Pinpoint the cell where the given text exists, returning its (X, Y) midpoint coordinate. 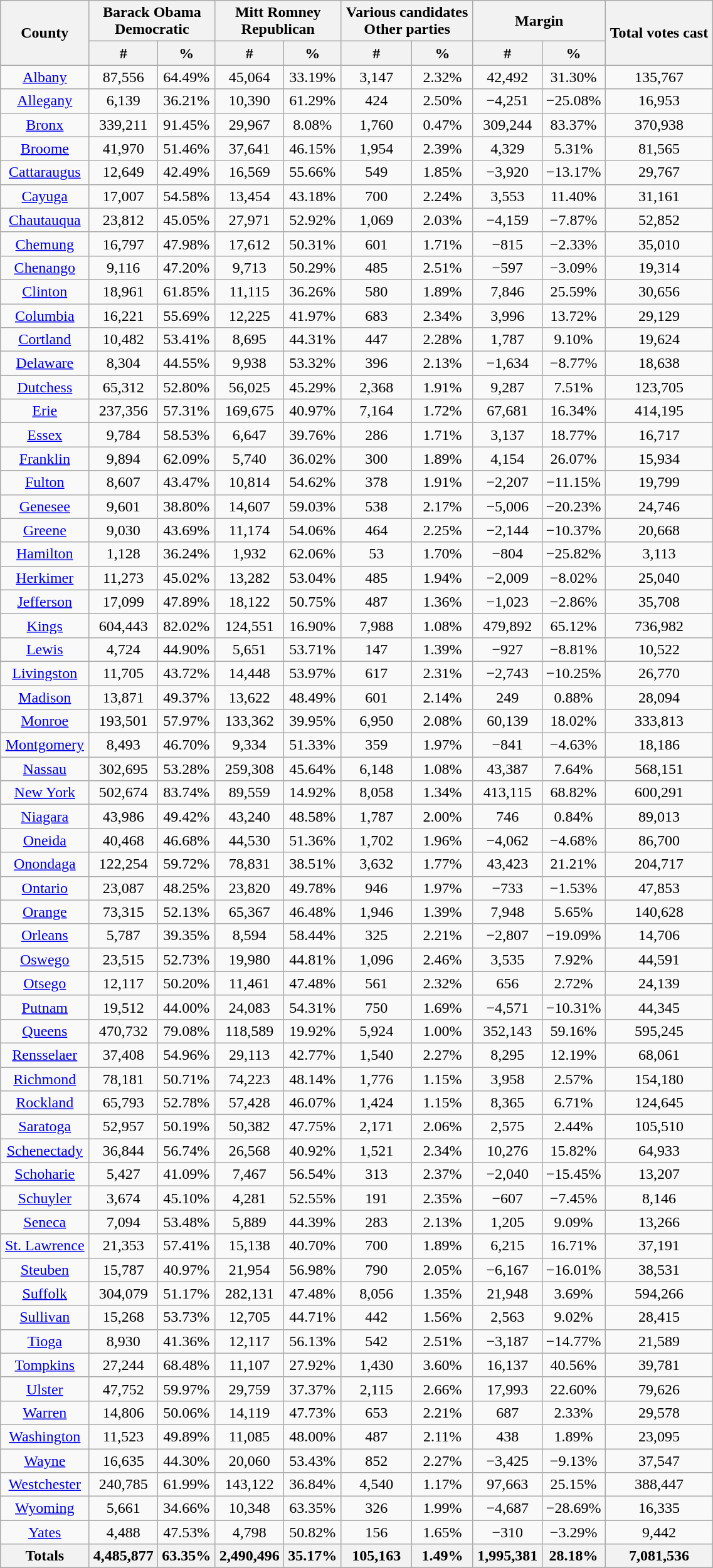
40.56% (573, 1365)
52.73% (187, 959)
283 (376, 1222)
7,988 (376, 625)
2.25% (443, 530)
2.72% (573, 983)
Essex (45, 435)
438 (507, 1436)
52,852 (659, 220)
41,970 (124, 149)
−8.81% (573, 649)
16,221 (124, 315)
14.92% (312, 793)
2.28% (443, 340)
58.44% (312, 936)
−28.69% (573, 1508)
852 (376, 1461)
9,938 (250, 363)
43.72% (187, 673)
8,295 (507, 1055)
595,245 (659, 1031)
23,820 (250, 888)
Schoharie (45, 1174)
3,996 (507, 315)
Onondaga (45, 864)
65,312 (124, 387)
8,695 (250, 340)
10,390 (250, 101)
12,649 (124, 172)
52.92% (312, 220)
21.21% (573, 864)
16,635 (124, 1461)
39.35% (187, 936)
19,799 (659, 483)
38,531 (659, 1270)
13,207 (659, 1174)
Saratoga (45, 1127)
28,415 (659, 1317)
11,461 (250, 983)
2.31% (443, 673)
39,781 (659, 1365)
1,069 (376, 220)
26.07% (573, 459)
140,628 (659, 912)
48.49% (312, 698)
3,632 (376, 864)
47.75% (312, 1127)
27.92% (312, 1365)
542 (376, 1341)
4,798 (250, 1532)
68.48% (187, 1365)
29,578 (659, 1413)
388,447 (659, 1485)
73,315 (124, 912)
2.06% (443, 1127)
359 (376, 745)
87,556 (124, 77)
45.02% (187, 578)
−2,144 (507, 530)
105,163 (376, 1556)
19,980 (250, 959)
9,784 (124, 435)
25.15% (573, 1485)
53.04% (312, 578)
300 (376, 459)
18,961 (124, 291)
−20.23% (573, 506)
Hamilton (45, 554)
1,995,381 (507, 1556)
54.58% (187, 196)
502,674 (124, 793)
43.69% (187, 530)
21,954 (250, 1270)
191 (376, 1198)
−10.37% (573, 530)
2,368 (376, 387)
14,119 (250, 1413)
11,107 (250, 1365)
13,622 (250, 698)
48.00% (312, 1436)
11,523 (124, 1436)
−3,425 (507, 1461)
68.82% (573, 793)
5,924 (376, 1031)
Broome (45, 149)
2.00% (443, 817)
−3.29% (573, 1532)
Chemung (45, 244)
9,287 (507, 387)
−2,207 (507, 483)
47.98% (187, 244)
9,442 (659, 1532)
23,812 (124, 220)
1,932 (250, 554)
Rensselaer (45, 1055)
Schenectady (45, 1151)
26,770 (659, 673)
746 (507, 817)
51.46% (187, 149)
49.42% (187, 817)
18,122 (250, 602)
580 (376, 291)
50.20% (187, 983)
946 (376, 888)
2.17% (443, 506)
18.77% (573, 435)
2.57% (573, 1079)
27,244 (124, 1365)
56,025 (250, 387)
9.10% (573, 340)
51.17% (187, 1294)
44.90% (187, 649)
2,563 (507, 1317)
45.29% (312, 387)
11,705 (124, 673)
6,950 (376, 721)
23,095 (659, 1436)
53.73% (187, 1317)
37,547 (659, 1461)
89,559 (250, 793)
24,746 (659, 506)
604,443 (124, 625)
143,122 (250, 1485)
Steuben (45, 1270)
37,191 (659, 1246)
7.64% (573, 769)
−7.45% (573, 1198)
49.37% (187, 698)
6,215 (507, 1246)
52,957 (124, 1127)
19,624 (659, 340)
1,430 (376, 1365)
43,986 (124, 817)
St. Lawrence (45, 1246)
2,490,496 (250, 1556)
54.06% (312, 530)
Herkimer (45, 578)
−7.87% (573, 220)
−10.31% (573, 1007)
24,139 (659, 983)
16,137 (507, 1365)
46.70% (187, 745)
2.11% (443, 1436)
Sullivan (45, 1317)
16.34% (573, 411)
12,225 (250, 315)
617 (376, 673)
25,040 (659, 578)
−2.86% (573, 602)
42.49% (187, 172)
County (45, 33)
89,013 (659, 817)
2.39% (443, 149)
83.74% (187, 793)
−4.68% (573, 840)
17,993 (507, 1389)
50.75% (312, 602)
19,512 (124, 1007)
28,094 (659, 698)
79,626 (659, 1389)
16,797 (124, 244)
656 (507, 983)
83.37% (573, 125)
8,365 (507, 1103)
2.37% (443, 1174)
Columbia (45, 315)
Fulton (45, 483)
5,661 (124, 1508)
10,814 (250, 483)
Kings (45, 625)
−4,687 (507, 1508)
13,266 (659, 1222)
304,079 (124, 1294)
40,468 (124, 840)
9,601 (124, 506)
50,382 (250, 1127)
−4,251 (507, 101)
5.65% (573, 912)
46.48% (312, 912)
50.19% (187, 1127)
44.00% (187, 1007)
46.68% (187, 840)
−4,571 (507, 1007)
2,171 (376, 1127)
Westchester (45, 1485)
1.49% (443, 1556)
Livingston (45, 673)
Queens (45, 1031)
11,085 (250, 1436)
53.32% (312, 363)
2.08% (443, 721)
1,946 (376, 912)
29,113 (250, 1055)
45,064 (250, 77)
Richmond (45, 1079)
−2,009 (507, 578)
Tioga (45, 1341)
42,492 (507, 77)
147 (376, 649)
16,717 (659, 435)
1.70% (443, 554)
7.92% (573, 959)
Tompkins (45, 1365)
41.09% (187, 1174)
1,760 (376, 125)
156 (376, 1532)
47,853 (659, 888)
12,705 (250, 1317)
52.78% (187, 1103)
10,276 (507, 1151)
53.48% (187, 1222)
Niagara (45, 817)
122,254 (124, 864)
Albany (45, 77)
2,575 (507, 1127)
44.81% (312, 959)
9,713 (250, 268)
8.08% (312, 125)
16,953 (659, 101)
13,282 (250, 578)
1.85% (443, 172)
61.85% (187, 291)
561 (376, 983)
53.28% (187, 769)
370,938 (659, 125)
5,889 (250, 1222)
Otsego (45, 983)
1,096 (376, 959)
Orange (45, 912)
Monroe (45, 721)
3,674 (124, 1198)
Totals (45, 1556)
58.53% (187, 435)
5,427 (124, 1174)
Washington (45, 1436)
53.41% (187, 340)
−3.09% (573, 268)
43,423 (507, 864)
21,353 (124, 1246)
2.66% (443, 1389)
21,948 (507, 1294)
3,958 (507, 1079)
15,268 (124, 1317)
1.94% (443, 578)
57.41% (187, 1246)
Suffolk (45, 1294)
154,180 (659, 1079)
Yates (45, 1532)
86,700 (659, 840)
−2,743 (507, 673)
13.72% (573, 315)
237,356 (124, 411)
8,058 (376, 793)
42.77% (312, 1055)
−2.33% (573, 244)
46.15% (312, 149)
568,151 (659, 769)
1,424 (376, 1103)
538 (376, 506)
54.31% (312, 1007)
56.54% (312, 1174)
3,137 (507, 435)
61.99% (187, 1485)
1,776 (376, 1079)
40.92% (312, 1151)
Putnam (45, 1007)
3,147 (376, 77)
53.97% (312, 673)
−804 (507, 554)
0.84% (573, 817)
Cortland (45, 340)
−9.13% (573, 1461)
21,589 (659, 1341)
13,871 (124, 698)
43.18% (312, 196)
−13.17% (573, 172)
17,612 (250, 244)
−15.45% (573, 1174)
51.36% (312, 840)
1,540 (376, 1055)
4,488 (124, 1532)
37.37% (312, 1389)
35.17% (312, 1556)
34.66% (187, 1508)
Ontario (45, 888)
52.13% (187, 912)
594,266 (659, 1294)
1,702 (376, 840)
Oswego (45, 959)
1.72% (443, 411)
Oneida (45, 840)
27,971 (250, 220)
45.05% (187, 220)
−6,167 (507, 1270)
Total votes cast (659, 33)
124,645 (659, 1103)
Wayne (45, 1461)
2,115 (376, 1389)
57.97% (187, 721)
81,565 (659, 149)
50.82% (312, 1532)
Nassau (45, 769)
4,154 (507, 459)
3,553 (507, 196)
352,143 (507, 1031)
Mitt RomneyRepublican (278, 21)
414,195 (659, 411)
20,060 (250, 1461)
49.89% (187, 1436)
−5,006 (507, 506)
Cayuga (45, 196)
39.95% (312, 721)
9.02% (573, 1317)
44,345 (659, 1007)
8,056 (376, 1294)
8,304 (124, 363)
35,010 (659, 244)
56.98% (312, 1270)
479,892 (507, 625)
59.03% (312, 506)
38.80% (187, 506)
29,129 (659, 315)
−815 (507, 244)
39.76% (312, 435)
17,007 (124, 196)
13,454 (250, 196)
−11.15% (573, 483)
15,934 (659, 459)
3.69% (573, 1294)
47.20% (187, 268)
413,115 (507, 793)
135,767 (659, 77)
59.72% (187, 864)
Clinton (45, 291)
18.02% (573, 721)
7,094 (124, 1222)
11,115 (250, 291)
53.43% (312, 1461)
1,954 (376, 149)
−4,159 (507, 220)
43.47% (187, 483)
48.14% (312, 1079)
Allegany (45, 101)
40.70% (312, 1246)
Margin (539, 21)
Various candidatesOther parties (408, 21)
−25.82% (573, 554)
5,740 (250, 459)
19.92% (312, 1031)
Cattaraugus (45, 172)
29,767 (659, 172)
50.29% (312, 268)
44.71% (312, 1317)
48.25% (187, 888)
1.34% (443, 793)
16,335 (659, 1508)
47.53% (187, 1532)
New York (45, 793)
2.35% (443, 1198)
Barack ObamaDemocratic (152, 21)
59.97% (187, 1389)
59.16% (573, 1031)
Chenango (45, 268)
55.66% (312, 172)
43,240 (250, 817)
61.29% (312, 101)
44,591 (659, 959)
4,540 (376, 1485)
47.89% (187, 602)
249 (507, 698)
11,273 (124, 578)
44.55% (187, 363)
339,211 (124, 125)
97,663 (507, 1485)
302,695 (124, 769)
78,831 (250, 864)
3.60% (443, 1365)
Delaware (45, 363)
−2,807 (507, 936)
41.36% (187, 1341)
240,785 (124, 1485)
36.84% (312, 1485)
53 (376, 554)
31.30% (573, 77)
14,806 (124, 1413)
15,138 (250, 1246)
9,894 (124, 459)
1.69% (443, 1007)
24,083 (250, 1007)
54.96% (187, 1055)
9.09% (573, 1222)
3,113 (659, 554)
15,787 (124, 1270)
3,535 (507, 959)
Dutchess (45, 387)
7,948 (507, 912)
46.07% (312, 1103)
464 (376, 530)
62.09% (187, 459)
124,551 (250, 625)
204,717 (659, 864)
52.55% (312, 1198)
51.33% (312, 745)
2.50% (443, 101)
45.10% (187, 1198)
16.71% (573, 1246)
31,161 (659, 196)
56.74% (187, 1151)
10,482 (124, 340)
133,362 (250, 721)
Greene (45, 530)
14,706 (659, 936)
44.39% (312, 1222)
45.64% (312, 769)
7,164 (376, 411)
1,205 (507, 1222)
64.49% (187, 77)
25.59% (573, 291)
2.24% (443, 196)
26,568 (250, 1151)
790 (376, 1270)
1,128 (124, 554)
Bronx (45, 125)
1,521 (376, 1151)
36.26% (312, 291)
10,522 (659, 649)
Genesee (45, 506)
−10.25% (573, 673)
78,181 (124, 1079)
8,146 (659, 1198)
7,467 (250, 1174)
447 (376, 340)
47.73% (312, 1413)
2.03% (443, 220)
8,493 (124, 745)
8,607 (124, 483)
2.44% (573, 1127)
−3,920 (507, 172)
−607 (507, 1198)
48.58% (312, 817)
16,569 (250, 172)
−841 (507, 745)
65,793 (124, 1103)
9,030 (124, 530)
282,131 (250, 1294)
123,705 (659, 387)
18,186 (659, 745)
396 (376, 363)
Seneca (45, 1222)
52.80% (187, 387)
1.77% (443, 864)
37,641 (250, 149)
44.31% (312, 340)
653 (376, 1413)
11.40% (573, 196)
1.17% (443, 1485)
2.05% (443, 1270)
2.14% (443, 698)
Schuyler (45, 1198)
62.06% (312, 554)
Ulster (45, 1389)
1.35% (443, 1294)
7,081,536 (659, 1556)
Orleans (45, 936)
−310 (507, 1532)
Wyoming (45, 1508)
44,530 (250, 840)
8,594 (250, 936)
−3,187 (507, 1341)
5,651 (250, 649)
−733 (507, 888)
91.45% (187, 125)
0.47% (443, 125)
4,485,877 (124, 1556)
18,638 (659, 363)
−1,634 (507, 363)
65,367 (250, 912)
−8.02% (573, 578)
7,846 (507, 291)
37,408 (124, 1055)
309,244 (507, 125)
10,348 (250, 1508)
424 (376, 101)
118,589 (250, 1031)
29,759 (250, 1389)
60,139 (507, 721)
36.21% (187, 101)
36.24% (187, 554)
105,510 (659, 1127)
1.65% (443, 1532)
6,647 (250, 435)
9,116 (124, 268)
333,813 (659, 721)
750 (376, 1007)
64,933 (659, 1151)
313 (376, 1174)
5,787 (124, 936)
−597 (507, 268)
36.02% (312, 459)
Lewis (45, 649)
67,681 (507, 411)
1.36% (443, 602)
50.31% (312, 244)
470,732 (124, 1031)
169,675 (250, 411)
47,752 (124, 1389)
56.13% (312, 1341)
−14.77% (573, 1341)
1.56% (443, 1317)
14,448 (250, 673)
−19.09% (573, 936)
1.99% (443, 1508)
57,428 (250, 1103)
−25.08% (573, 101)
44.30% (187, 1461)
0.88% (573, 698)
Warren (45, 1413)
35,708 (659, 602)
378 (376, 483)
65.12% (573, 625)
259,308 (250, 769)
1.96% (443, 840)
16.90% (312, 625)
11,174 (250, 530)
325 (376, 936)
4,329 (507, 149)
736,982 (659, 625)
Madison (45, 698)
−16.01% (573, 1270)
4,281 (250, 1198)
−2,040 (507, 1174)
Franklin (45, 459)
2.46% (443, 959)
55.69% (187, 315)
79.08% (187, 1031)
5.31% (573, 149)
49.78% (312, 888)
7.51% (573, 387)
12.19% (573, 1055)
20,668 (659, 530)
−8.77% (573, 363)
50.06% (187, 1413)
43,387 (507, 769)
−4,062 (507, 840)
−4.63% (573, 745)
50.71% (187, 1079)
−927 (507, 649)
57.31% (187, 411)
14,607 (250, 506)
41.97% (312, 315)
8,930 (124, 1341)
6.71% (573, 1103)
23,515 (124, 959)
Erie (45, 411)
326 (376, 1508)
2.33% (573, 1413)
−1.53% (573, 888)
687 (507, 1413)
54.62% (312, 483)
38.51% (312, 864)
Jefferson (45, 602)
193,501 (124, 721)
6,148 (376, 769)
22.60% (573, 1389)
600,291 (659, 793)
74,223 (250, 1079)
Montgomery (45, 745)
Chautauqua (45, 220)
30,656 (659, 291)
36,844 (124, 1151)
23,087 (124, 888)
9,334 (250, 745)
53.71% (312, 649)
17,099 (124, 602)
6,139 (124, 101)
15.82% (573, 1151)
82.02% (187, 625)
1.00% (443, 1031)
19,314 (659, 268)
33.19% (312, 77)
−1,023 (507, 602)
29,967 (250, 125)
683 (376, 315)
549 (376, 172)
Rockland (45, 1103)
28.18% (573, 1556)
68,061 (659, 1055)
4,724 (124, 649)
286 (376, 435)
442 (376, 1317)
